Locate the cell with the specified text and output its [X, Y] center coordinate. 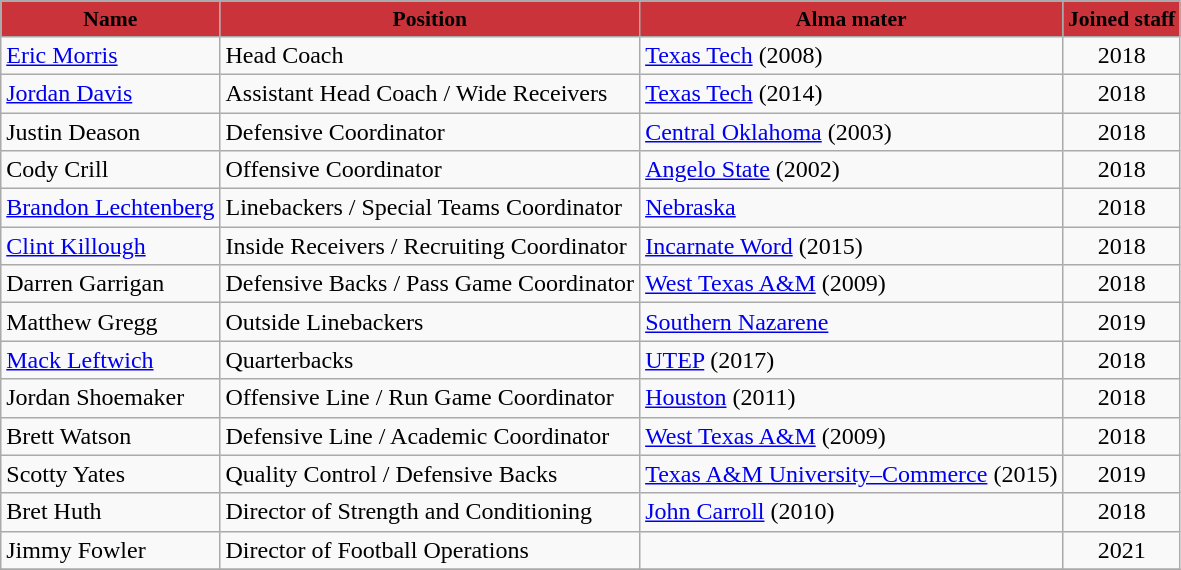
Quality Control / Defensive Backs [430, 474]
Nebraska [852, 208]
Texas A&M University–Commerce (2015) [852, 474]
Scotty Yates [110, 474]
Offensive Line / Run Game Coordinator [430, 398]
Outside Linebackers [430, 322]
Houston (2011) [852, 398]
Defensive Line / Academic Coordinator [430, 436]
Mack Leftwich [110, 360]
Quarterbacks [430, 360]
Jordan Shoemaker [110, 398]
Linebackers / Special Teams Coordinator [430, 208]
Director of Football Operations [430, 550]
Texas Tech (2014) [852, 93]
2021 [1122, 550]
Brett Watson [110, 436]
Alma mater [852, 19]
Offensive Coordinator [430, 170]
Joined staff [1122, 19]
Director of Strength and Conditioning [430, 512]
Name [110, 19]
Eric Morris [110, 55]
Position [430, 19]
Matthew Gregg [110, 322]
Jordan Davis [110, 93]
Justin Deason [110, 131]
Angelo State (2002) [852, 170]
Clint Killough [110, 246]
Head Coach [430, 55]
Texas Tech (2008) [852, 55]
Brandon Lechtenberg [110, 208]
Assistant Head Coach / Wide Receivers [430, 93]
Darren Garrigan [110, 284]
Jimmy Fowler [110, 550]
UTEP (2017) [852, 360]
Cody Crill [110, 170]
Southern Nazarene [852, 322]
Defensive Backs / Pass Game Coordinator [430, 284]
Inside Receivers / Recruiting Coordinator [430, 246]
Defensive Coordinator [430, 131]
Incarnate Word (2015) [852, 246]
Bret Huth [110, 512]
John Carroll (2010) [852, 512]
Central Oklahoma (2003) [852, 131]
